From the cell containing the given text, extract its center point as (x, y) coordinate. 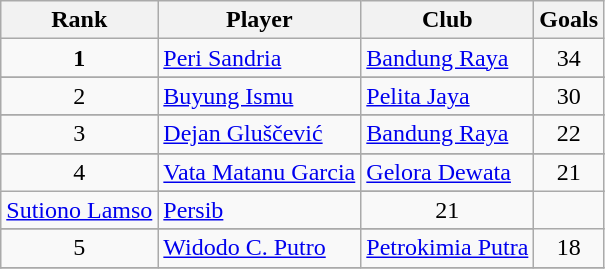
34 (569, 58)
22 (569, 134)
Player (260, 20)
Rank (80, 20)
1 (80, 58)
Sutiono Lamso (80, 210)
Goals (569, 20)
2 (80, 96)
30 (569, 96)
Petrokimia Putra (448, 248)
Club (448, 20)
4 (80, 172)
18 (569, 248)
Dejan Gluščević (260, 134)
Gelora Dewata (448, 172)
Persib (260, 210)
Pelita Jaya (448, 96)
3 (80, 134)
Buyung Ismu (260, 96)
5 (80, 248)
Widodo C. Putro (260, 248)
Peri Sandria (260, 58)
Vata Matanu Garcia (260, 172)
